Provide the (X, Y) coordinate of the cell's center where the given text is located.  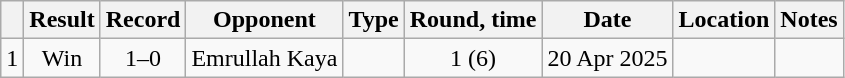
Result (62, 20)
Record (143, 20)
Opponent (264, 20)
Location (724, 20)
20 Apr 2025 (608, 58)
Type (374, 20)
Round, time (473, 20)
Emrullah Kaya (264, 58)
Win (62, 58)
1 (6) (473, 58)
1–0 (143, 58)
Date (608, 20)
1 (12, 58)
Notes (809, 20)
